Return the [X, Y] coordinate for the center point of the cell that contains the specified text.  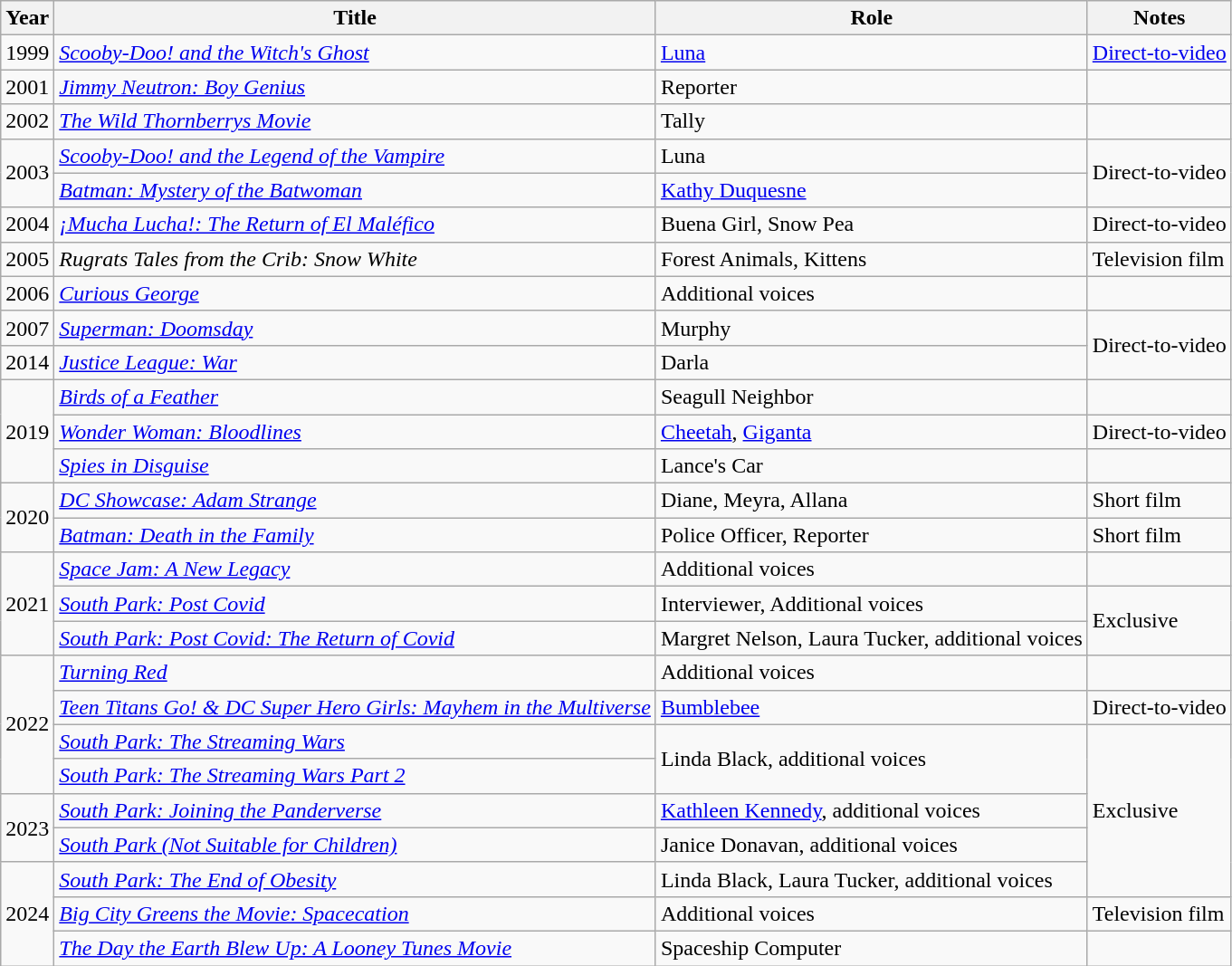
2020 [27, 518]
2003 [27, 173]
2001 [27, 87]
Murphy [871, 328]
Forest Animals, Kittens [871, 259]
Darla [871, 362]
2019 [27, 431]
South Park (Not Suitable for Children) [355, 845]
Year [27, 18]
Batman: Mystery of the Batwoman [355, 190]
1999 [27, 53]
Diane, Meyra, Allana [871, 501]
Rugrats Tales from the Crib: Snow White [355, 259]
Linda Black, additional voices [871, 759]
2022 [27, 724]
Kathy Duquesne [871, 190]
Teen Titans Go! & DC Super Hero Girls: Mayhem in the Multiverse [355, 707]
South Park: Post Covid [355, 604]
2021 [27, 604]
DC Showcase: Adam Strange [355, 501]
2024 [27, 913]
2023 [27, 827]
Margret Nelson, Laura Tucker, additional voices [871, 638]
South Park: Joining the Panderverse [355, 810]
¡Mucha Lucha!: The Return of El Maléfico [355, 225]
The Wild Thornberrys Movie [355, 121]
Interviewer, Additional voices [871, 604]
Big City Greens the Movie: Spacecation [355, 913]
Bumblebee [871, 707]
Turning Red [355, 673]
Tally [871, 121]
Cheetah, Giganta [871, 432]
Birds of a Feather [355, 397]
Scooby-Doo! and the Witch's Ghost [355, 53]
Linda Black, Laura Tucker, additional voices [871, 879]
2004 [27, 225]
2005 [27, 259]
Lance's Car [871, 466]
Title [355, 18]
Buena Girl, Snow Pea [871, 225]
South Park: Post Covid: The Return of Covid [355, 638]
2002 [27, 121]
Role [871, 18]
Jimmy Neutron: Boy Genius [355, 87]
The Day the Earth Blew Up: A Looney Tunes Movie [355, 948]
Spaceship Computer [871, 948]
Police Officer, Reporter [871, 535]
Superman: Doomsday [355, 328]
South Park: The End of Obesity [355, 879]
Notes [1159, 18]
Reporter [871, 87]
2006 [27, 293]
Batman: Death in the Family [355, 535]
Justice League: War [355, 362]
Janice Donavan, additional voices [871, 845]
2007 [27, 328]
Kathleen Kennedy, additional voices [871, 810]
2014 [27, 362]
Spies in Disguise [355, 466]
Curious George [355, 293]
South Park: The Streaming Wars [355, 741]
Wonder Woman: Bloodlines [355, 432]
Seagull Neighbor [871, 397]
South Park: The Streaming Wars Part 2 [355, 776]
Scooby-Doo! and the Legend of the Vampire [355, 156]
Space Jam: A New Legacy [355, 569]
